Output the [X, Y] coordinate of the center of the cell containing the given text.  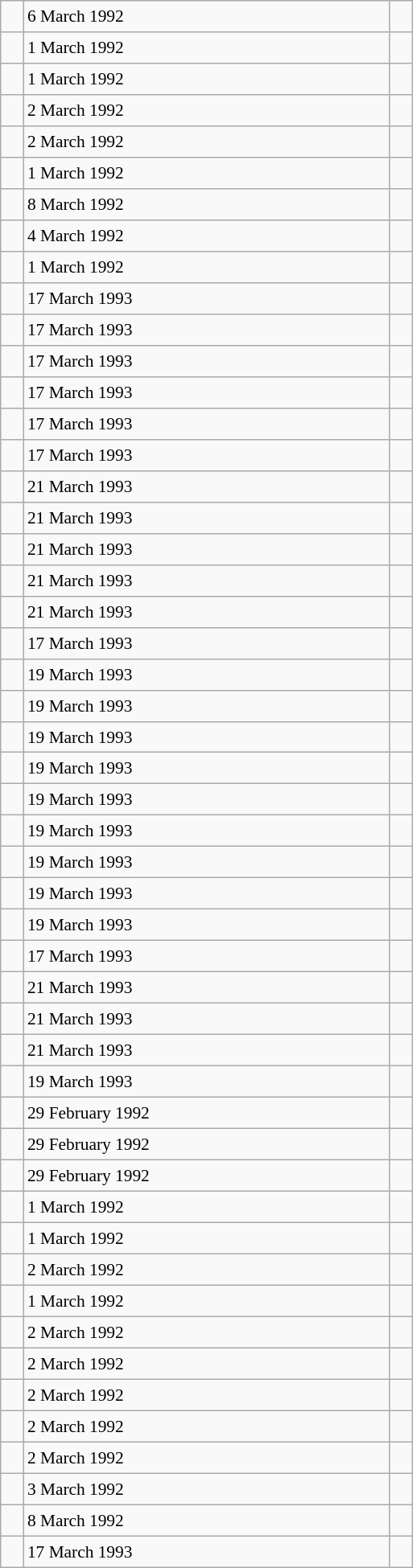
6 March 1992 [206, 16]
4 March 1992 [206, 236]
3 March 1992 [206, 1489]
